Identify which cell holds the provided text, then report its [x, y] central coordinate. 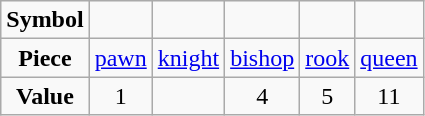
1 [120, 96]
4 [262, 96]
Value [45, 96]
knight [188, 58]
5 [328, 96]
11 [389, 96]
rook [328, 58]
bishop [262, 58]
Piece [45, 58]
queen [389, 58]
Symbol [45, 20]
pawn [120, 58]
